Detect which cell encompasses the target text, then output its [x, y] center coordinate. 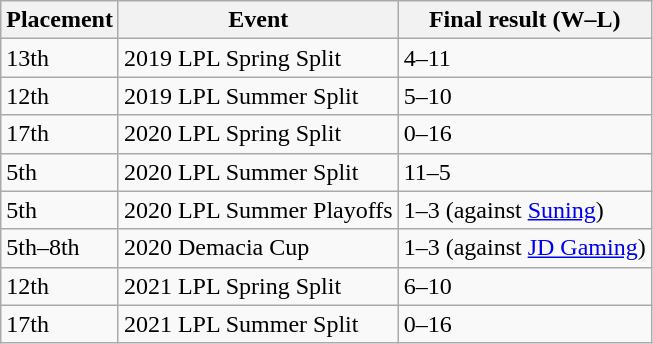
5th–8th [60, 248]
11–5 [524, 172]
2021 LPL Spring Split [258, 286]
2020 Demacia Cup [258, 248]
Event [258, 20]
2019 LPL Summer Split [258, 96]
1–3 (against Suning) [524, 210]
1–3 (against JD Gaming) [524, 248]
Final result (W–L) [524, 20]
4–11 [524, 58]
6–10 [524, 286]
5–10 [524, 96]
Placement [60, 20]
2020 LPL Summer Split [258, 172]
2021 LPL Summer Split [258, 324]
2020 LPL Spring Split [258, 134]
2019 LPL Spring Split [258, 58]
13th [60, 58]
2020 LPL Summer Playoffs [258, 210]
